From the cell containing the given text, extract its center point as (X, Y) coordinate. 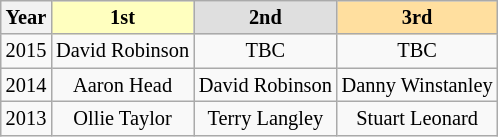
1st (122, 17)
Year (26, 17)
2014 (26, 85)
Danny Winstanley (418, 85)
Aaron Head (122, 85)
Stuart Leonard (418, 118)
Terry Langley (266, 118)
2015 (26, 51)
2nd (266, 17)
2013 (26, 118)
3rd (418, 17)
Ollie Taylor (122, 118)
